Provide the (X, Y) coordinate of the cell's center where the given text is located.  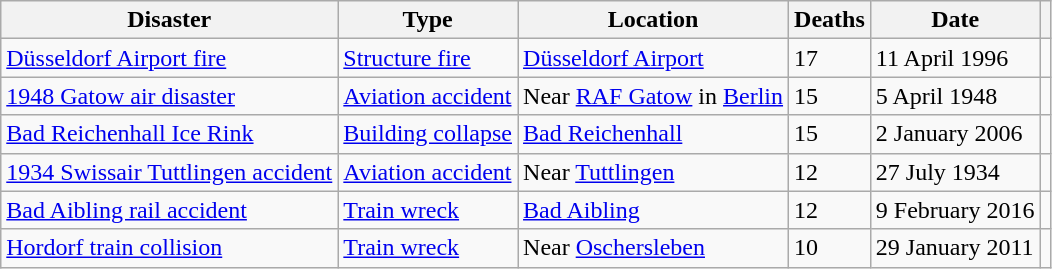
11 April 1996 (955, 58)
Düsseldorf Airport fire (170, 58)
Disaster (170, 20)
Type (428, 20)
29 January 2011 (955, 248)
Bad Aibling (654, 210)
10 (830, 248)
Building collapse (428, 134)
9 February 2016 (955, 210)
Structure fire (428, 58)
Bad Aibling rail accident (170, 210)
2 January 2006 (955, 134)
1948 Gatow air disaster (170, 96)
Düsseldorf Airport (654, 58)
1934 Swissair Tuttlingen accident (170, 172)
Near RAF Gatow in Berlin (654, 96)
Deaths (830, 20)
Near Tuttlingen (654, 172)
5 April 1948 (955, 96)
Near Oschersleben (654, 248)
27 July 1934 (955, 172)
Date (955, 20)
Bad Reichenhall (654, 134)
Bad Reichenhall Ice Rink (170, 134)
17 (830, 58)
Location (654, 20)
Hordorf train collision (170, 248)
